Locate the cell with the specified text and output its [x, y] center coordinate. 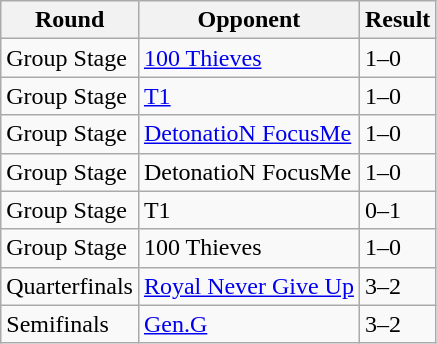
Result [397, 20]
Round [70, 20]
Gen.G [248, 324]
0–1 [397, 210]
Quarterfinals [70, 286]
Opponent [248, 20]
Semifinals [70, 324]
Royal Never Give Up [248, 286]
